Output the (x, y) coordinate of the center of the cell containing the given text.  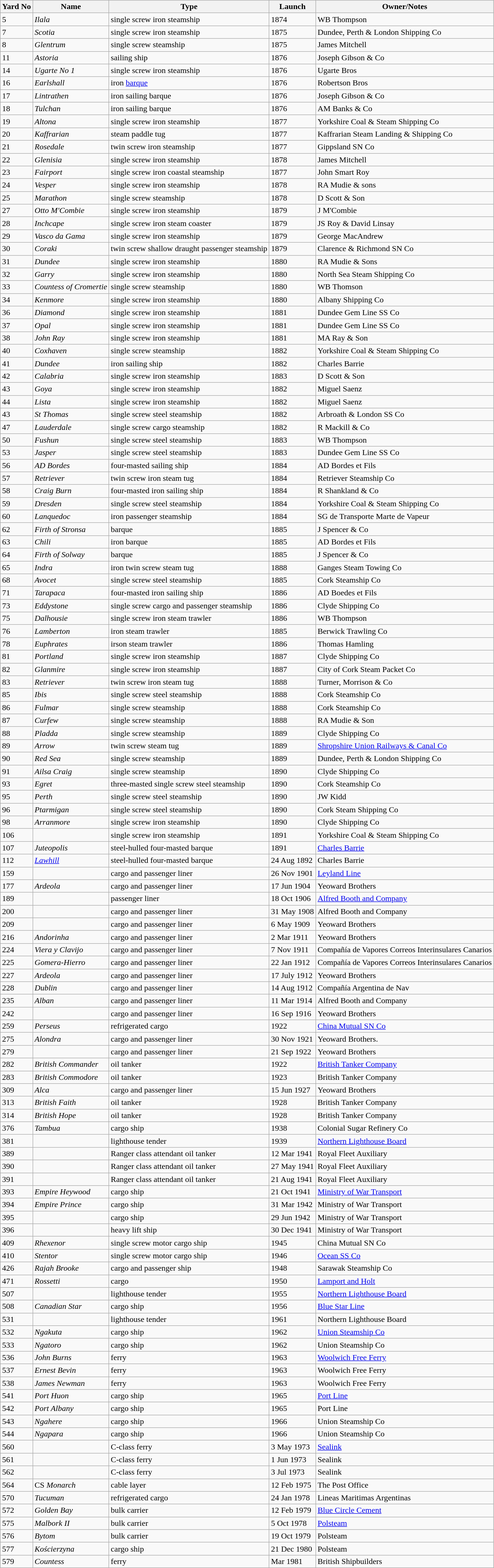
Sarawak Steamship Co (405, 1268)
Glenisia (71, 160)
Calabria (71, 376)
Altona (71, 121)
RA Mudie & Sons (405, 262)
98 (17, 822)
Astoria (71, 58)
88 (17, 733)
Port Albany (71, 1409)
passenger liner (189, 899)
17 July 1912 (293, 975)
279 (17, 1052)
21 Dec 1980 (293, 1549)
Coraki (71, 249)
Dresden (71, 504)
3 May 1973 (293, 1447)
Lintrathen (71, 96)
twin screw shallow draught passenger steamship (189, 249)
Viera y Clavijo (71, 950)
iron passenger steamship (189, 516)
twin screw iron steamship (189, 147)
107 (17, 848)
Canadian Star (71, 1306)
Arranmore (71, 822)
68 (17, 580)
225 (17, 962)
John Smart Roy (405, 172)
560 (17, 1447)
Portland (71, 657)
42 (17, 376)
20 (17, 134)
576 (17, 1536)
Ailsa Craig (71, 771)
Vesper (71, 185)
Blue Star Line (405, 1306)
394 (17, 1205)
17 (17, 96)
24 Aug 1892 (293, 861)
Juteopolis (71, 848)
Ibis (71, 695)
Kaffrarian (71, 134)
Lawhill (71, 861)
19 (17, 121)
British Faith (71, 1103)
579 (17, 1561)
steam paddle tug (189, 134)
Craig Burn (71, 491)
1874 (293, 19)
216 (17, 937)
Otto M'Combie (71, 211)
Chili (71, 542)
twin screw steam tug (189, 746)
17 Jun 1904 (293, 886)
AM Banks & Co (405, 108)
Shropshire Union Railways & Canal Co (405, 746)
112 (17, 861)
Scotia (71, 32)
Mar 1981 (293, 1561)
R Mackill & Co (405, 427)
Pladda (71, 733)
AD Bordes (71, 465)
Diamond (71, 312)
Rosedale (71, 147)
three-masted single screw steel steamship (189, 784)
8 (17, 45)
Golden Bay (71, 1510)
532 (17, 1332)
Ngatoro (71, 1345)
86 (17, 707)
577 (17, 1549)
Malbork II (71, 1523)
Coxhaven (71, 351)
Glanmire (71, 669)
John Ray (71, 338)
British Shipbuilders (405, 1561)
30 (17, 249)
Lamberton (71, 631)
22 (17, 160)
538 (17, 1383)
50 (17, 440)
iron twin screw steam tug (189, 568)
AD Boedes et Fils (405, 593)
Marathon (71, 198)
Name (71, 7)
64 (17, 554)
200 (17, 911)
572 (17, 1510)
426 (17, 1268)
36 (17, 312)
iron steam trawler (189, 631)
Albany Shipping Co (405, 300)
1938 (293, 1128)
6 May 1909 (293, 924)
Retriever Steamship Co (405, 478)
Earlshall (71, 83)
7 Nov 1911 (293, 950)
1945 (293, 1243)
George MacAndrew (405, 236)
1948 (293, 1268)
Clarence & Richmond SN Co (405, 249)
508 (17, 1306)
Ngakuta (71, 1332)
Curfew (71, 720)
5 (17, 19)
Andorinha (71, 937)
396 (17, 1230)
63 (17, 542)
1950 (293, 1281)
sailing ship (189, 58)
570 (17, 1498)
544 (17, 1434)
Lanquedoc (71, 516)
62 (17, 529)
16 (17, 83)
Lineas Maritimas Argentinas (405, 1498)
single screw cargo and passenger steamship (189, 606)
536 (17, 1357)
410 (17, 1256)
390 (17, 1166)
Alondra (71, 1039)
irson steam trawler (189, 644)
James Newman (71, 1383)
177 (17, 886)
Dalhousie (71, 618)
Kenmore (71, 300)
19 Oct 1979 (293, 1536)
heavy lift ship (189, 1230)
Type (189, 7)
26 Nov 1901 (293, 873)
Lamport and Holt (405, 1281)
Turner, Morrison & Co (405, 682)
59 (17, 504)
40 (17, 351)
Inchcape (71, 223)
Bytom (71, 1536)
Glentrum (71, 45)
Rossetti (71, 1281)
Fulmar (71, 707)
Rhexenor (71, 1243)
12 Feb 1979 (293, 1510)
106 (17, 835)
81 (17, 657)
John Burns (71, 1357)
275 (17, 1039)
228 (17, 988)
471 (17, 1281)
St Thomas (71, 415)
541 (17, 1396)
Stentor (71, 1256)
31 May 1908 (293, 911)
283 (17, 1077)
224 (17, 950)
15 Jun 1927 (293, 1090)
Yard No (17, 7)
Alca (71, 1090)
SG de Transporte Marte de Vapeur (405, 516)
21 Aug 1941 (293, 1179)
Ugarte No 1 (71, 70)
J M'Combie (405, 211)
564 (17, 1485)
381 (17, 1141)
Ocean SS Co (405, 1256)
Thomas Hamling (405, 644)
30 Nov 1921 (293, 1039)
2 Mar 1911 (293, 937)
543 (17, 1421)
14 Aug 1912 (293, 988)
Ptarmigan (71, 810)
JW Kidd (405, 797)
393 (17, 1192)
Leyland Line (405, 873)
25 (17, 198)
Alban (71, 1001)
259 (17, 1026)
Compañía Argentina de Nav (405, 988)
507 (17, 1294)
Vasco da Gama (71, 236)
cable layer (189, 1485)
1 Jun 1973 (293, 1460)
18 Oct 1906 (293, 899)
90 (17, 758)
RA Mudie & Son (405, 720)
single screw cargo steamship (189, 427)
1956 (293, 1306)
57 (17, 478)
Goya (71, 389)
1946 (293, 1256)
227 (17, 975)
Ernest Bevin (71, 1370)
North Sea Steam Shipping Co (405, 274)
38 (17, 338)
cargo (189, 1281)
iron sailing ship (189, 363)
282 (17, 1064)
Owner/Notes (405, 7)
Red Sea (71, 758)
18 (17, 108)
235 (17, 1001)
58 (17, 491)
75 (17, 618)
11 Mar 1914 (293, 1001)
12 Feb 1975 (293, 1485)
Avocet (71, 580)
Tulchan (71, 108)
71 (17, 593)
30 Dec 1941 (293, 1230)
22 Jan 1912 (293, 962)
31 Mar 1942 (293, 1205)
Garry (71, 274)
21 Sep 1922 (293, 1052)
Dublin (71, 988)
537 (17, 1370)
32 (17, 274)
Ganges Steam Towing Co (405, 568)
309 (17, 1090)
Blue Circle Cement (405, 1510)
3 Jul 1973 (293, 1472)
95 (17, 797)
Perth (71, 797)
British Commodore (71, 1077)
Firth of Stronsa (71, 529)
Indra (71, 568)
21 Oct 1941 (293, 1192)
Tucuman (71, 1498)
60 (17, 516)
44 (17, 402)
Tambua (71, 1128)
Robertson Bros (405, 83)
542 (17, 1409)
31 (17, 262)
single screw iron coastal steamship (189, 172)
British Commander (71, 1064)
Lauderdale (71, 427)
313 (17, 1103)
189 (17, 899)
82 (17, 669)
389 (17, 1153)
1923 (293, 1077)
73 (17, 606)
41 (17, 363)
65 (17, 568)
MA Ray & Son (405, 338)
Ngapara (71, 1434)
Rajah Brooke (71, 1268)
single screw iron steam coaster (189, 223)
91 (17, 771)
Eddystone (71, 606)
395 (17, 1217)
7 (17, 32)
96 (17, 810)
Tarapaca (71, 593)
209 (17, 924)
Launch (293, 7)
Euphrates (71, 644)
37 (17, 325)
Yeoward Brothers. (405, 1039)
Ugarte Bros (405, 70)
561 (17, 1460)
87 (17, 720)
Opal (71, 325)
21 (17, 147)
British Hope (71, 1115)
Perseus (71, 1026)
29 (17, 236)
Ilala (71, 19)
Fairport (71, 172)
89 (17, 746)
City of Cork Steam Packet Co (405, 669)
Arbroath & London SS Co (405, 415)
409 (17, 1243)
four-masted sailing ship (189, 465)
28 (17, 223)
78 (17, 644)
Empire Prince (71, 1205)
16 Sep 1916 (293, 1014)
Kościerzyna (71, 1549)
R Shankland & Co (405, 491)
85 (17, 695)
23 (17, 172)
29 Jun 1942 (293, 1217)
Ngahere (71, 1421)
Countess of Cromertie (71, 287)
single screw iron steam trawler (189, 618)
33 (17, 287)
Jasper (71, 453)
RA Mudie & sons (405, 185)
Berwick Trawling Co (405, 631)
5 Oct 1978 (293, 1523)
314 (17, 1115)
Port Huon (71, 1396)
cargo and passenger ship (189, 1268)
Gippsland SN Co (405, 147)
CS Monarch (71, 1485)
24 (17, 185)
Countess (71, 1561)
391 (17, 1179)
The Post Office (405, 1485)
JS Roy & David Linsay (405, 223)
56 (17, 465)
1955 (293, 1294)
Fushun (71, 440)
47 (17, 427)
Kaffrarian Steam Landing & Shipping Co (405, 134)
53 (17, 453)
Empire Heywood (71, 1192)
Egret (71, 784)
24 Jan 1978 (293, 1498)
Arrow (71, 746)
Lista (71, 402)
34 (17, 300)
27 (17, 211)
Colonial Sugar Refinery Co (405, 1128)
562 (17, 1472)
83 (17, 682)
WB Thomson (405, 287)
12 Mar 1941 (293, 1153)
533 (17, 1345)
11 (17, 58)
1939 (293, 1141)
14 (17, 70)
376 (17, 1128)
531 (17, 1319)
76 (17, 631)
1961 (293, 1319)
Gomera-Hierro (71, 962)
Firth of Solway (71, 554)
27 May 1941 (293, 1166)
Cork Steam Shipping Co (405, 810)
575 (17, 1523)
242 (17, 1014)
93 (17, 784)
159 (17, 873)
